Capture the cell that displays the provided text and extract its [X, Y] central coordinate. 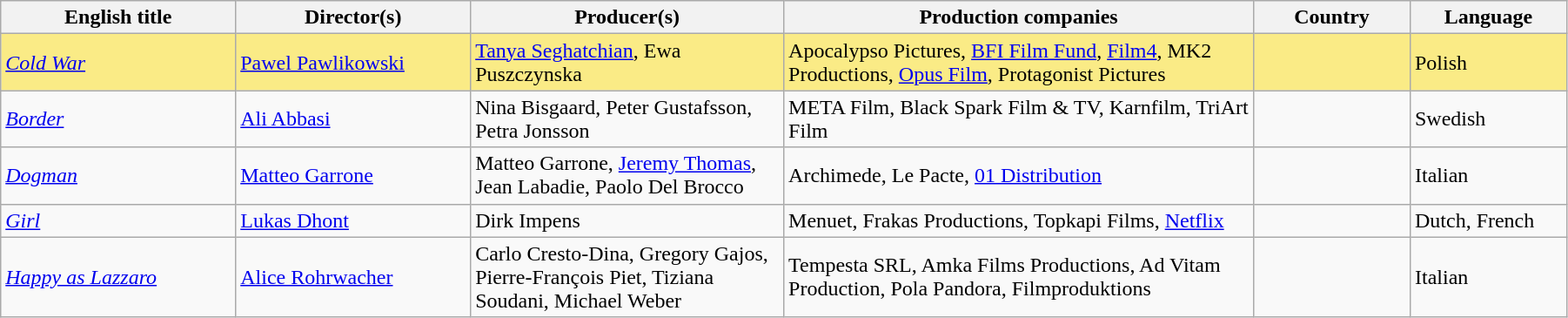
Alice Rohrwacher [353, 277]
Production companies [1019, 17]
English title [118, 17]
Country [1331, 17]
Dogman [118, 176]
Lukas Dhont [353, 220]
Dirk Impens [627, 220]
Matteo Garrone [353, 176]
Director(s) [353, 17]
Producer(s) [627, 17]
Dutch, French [1488, 220]
Nina Bisgaard, Peter Gustafsson, Petra Jonsson [627, 118]
Border [118, 118]
Tempesta SRL, Amka Films Productions, Ad Vitam Production, Pola Pandora, Filmproduktions [1019, 277]
Tanya Seghatchian, Ewa Puszczynska [627, 63]
Language [1488, 17]
Pawel Pawlikowski [353, 63]
Swedish [1488, 118]
Ali Abbasi [353, 118]
Matteo Garrone, Jeremy Thomas, Jean Labadie, Paolo Del Brocco [627, 176]
META Film, Black Spark Film & TV, Karnfilm, TriArt Film [1019, 118]
Carlo Cresto-Dina, Gregory Gajos, Pierre-François Piet, Tiziana Soudani, Michael Weber [627, 277]
Archimede, Le Pacte, 01 Distribution [1019, 176]
Girl [118, 220]
Apocalypso Pictures, BFI Film Fund, Film4, MK2 Productions, Opus Film, Protagonist Pictures [1019, 63]
Cold War [118, 63]
Happy as Lazzaro [118, 277]
Menuet, Frakas Productions, Topkapi Films, Netflix [1019, 220]
Polish [1488, 63]
